Capture the cell that displays the provided text and extract its [X, Y] central coordinate. 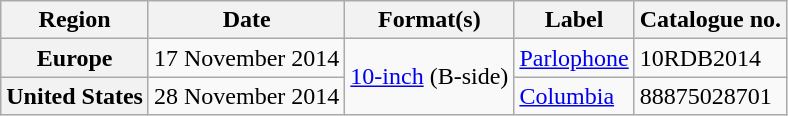
10-inch (B-side) [430, 77]
Date [246, 20]
17 November 2014 [246, 58]
Europe [75, 58]
Catalogue no. [710, 20]
Columbia [574, 96]
Region [75, 20]
Parlophone [574, 58]
88875028701 [710, 96]
Format(s) [430, 20]
United States [75, 96]
Label [574, 20]
28 November 2014 [246, 96]
10RDB2014 [710, 58]
